Output the (X, Y) coordinate of the center of the cell containing the given text.  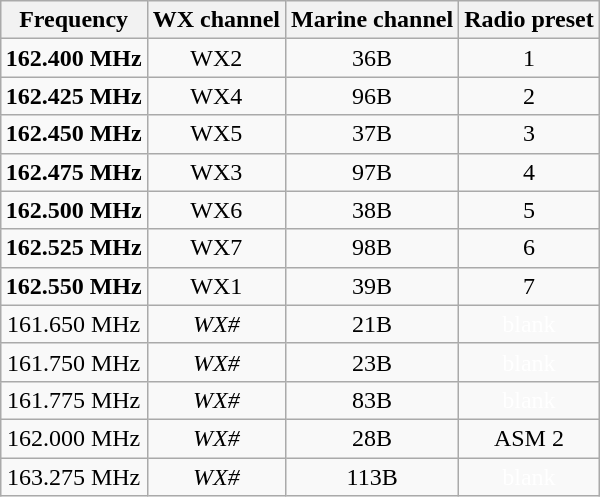
38B (372, 210)
162.450 MHz (74, 134)
Frequency (74, 20)
WX7 (216, 248)
WX channel (216, 20)
5 (530, 210)
28B (372, 438)
98B (372, 248)
39B (372, 286)
162.475 MHz (74, 172)
WX2 (216, 58)
161.650 MHz (74, 324)
Marine channel (372, 20)
162.550 MHz (74, 286)
7 (530, 286)
WX5 (216, 134)
97B (372, 172)
83B (372, 400)
163.275 MHz (74, 477)
162.000 MHz (74, 438)
WX1 (216, 286)
WX3 (216, 172)
36B (372, 58)
3 (530, 134)
4 (530, 172)
161.750 MHz (74, 362)
ASM 2 (530, 438)
6 (530, 248)
162.400 MHz (74, 58)
WX6 (216, 210)
WX4 (216, 96)
161.775 MHz (74, 400)
21B (372, 324)
162.525 MHz (74, 248)
162.500 MHz (74, 210)
2 (530, 96)
113B (372, 477)
96B (372, 96)
162.425 MHz (74, 96)
Radio preset (530, 20)
37B (372, 134)
1 (530, 58)
23B (372, 362)
